Extract the (X, Y) coordinate from the center of the cell holding the provided text.  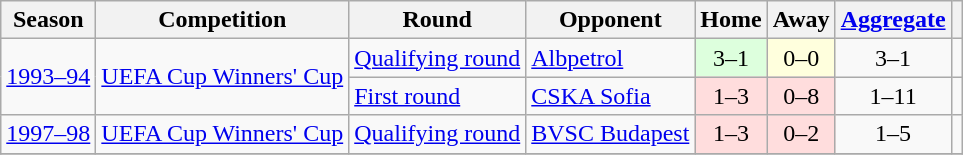
CSKA Sofia (610, 96)
1997–98 (48, 134)
Home (731, 20)
0–2 (801, 134)
1993–94 (48, 77)
Round (438, 20)
1–11 (893, 96)
Albpetrol (610, 58)
BVSC Budapest (610, 134)
First round (438, 96)
Opponent (610, 20)
1–5 (893, 134)
Competition (222, 20)
Away (801, 20)
Aggregate (893, 20)
0–0 (801, 58)
Season (48, 20)
0–8 (801, 96)
